From the cell containing the given text, extract its center point as (X, Y) coordinate. 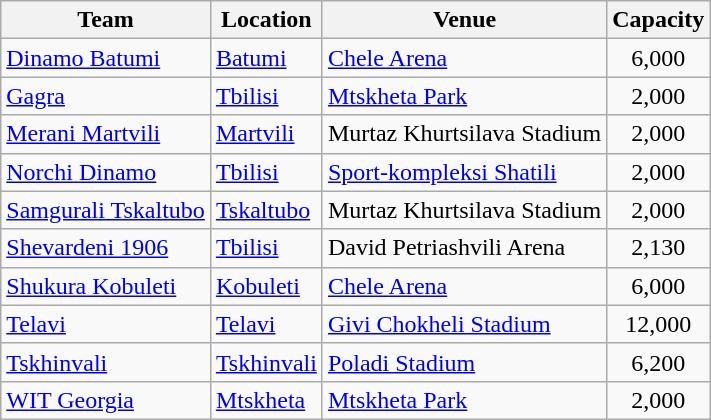
Merani Martvili (106, 134)
2,130 (658, 248)
Gagra (106, 96)
Kobuleti (266, 286)
Sport-kompleksi Shatili (464, 172)
Shevardeni 1906 (106, 248)
Shukura Kobuleti (106, 286)
Martvili (266, 134)
Venue (464, 20)
David Petriashvili Arena (464, 248)
12,000 (658, 324)
Team (106, 20)
Poladi Stadium (464, 362)
Dinamo Batumi (106, 58)
6,200 (658, 362)
Mtskheta (266, 400)
Location (266, 20)
WIT Georgia (106, 400)
Samgurali Tskaltubo (106, 210)
Capacity (658, 20)
Norchi Dinamo (106, 172)
Givi Chokheli Stadium (464, 324)
Batumi (266, 58)
Tskaltubo (266, 210)
